Detect which cell encompasses the target text, then output its [x, y] center coordinate. 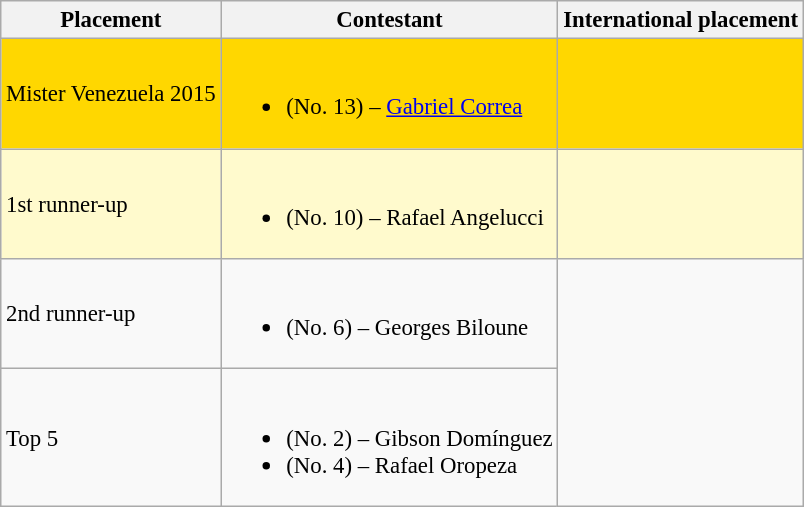
(No. 10) – Rafael Angelucci [390, 204]
Contestant [390, 20]
International placement [680, 20]
Mister Venezuela 2015 [111, 94]
2nd runner-up [111, 314]
(No. 13) – Gabriel Correa [390, 94]
(No. 6) – Georges Biloune [390, 314]
Top 5 [111, 438]
(No. 2) – Gibson Domínguez (No. 4) – Rafael Oropeza [390, 438]
1st runner-up [111, 204]
Placement [111, 20]
